Capture the cell that displays the provided text and extract its [X, Y] central coordinate. 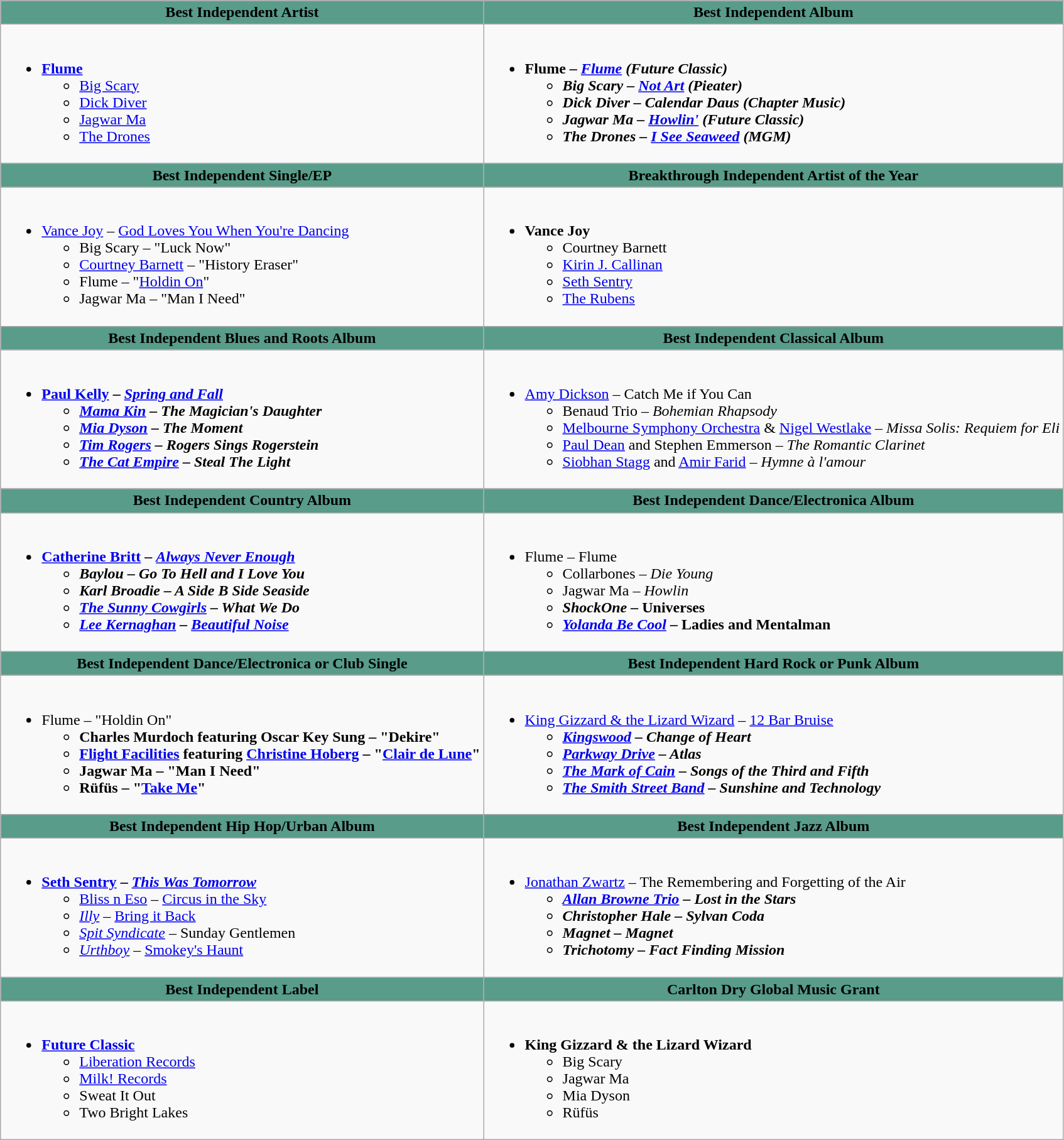
Vance Joy – God Loves You When You're DancingBig Scary – "Luck Now"Courtney Barnett – "History Eraser"Flume – "Holdin On"Jagwar Ma – "Man I Need" [242, 256]
Flume – FlumeCollarbones – Die YoungJagwar Ma – HowlinShockOne – UniversesYolanda Be Cool – Ladies and Mentalman [774, 582]
Seth Sentry – This Was TomorrowBliss n Eso – Circus in the SkyIlly – Bring it BackSpit Syndicate – Sunday GentlemenUrthboy – Smokey's Haunt [242, 907]
King Gizzard & the Lizard WizardBig ScaryJagwar MaMia DysonRüfüs [774, 1070]
Best Independent Country Album [242, 501]
Vance JoyCourtney BarnettKirin J. CallinanSeth SentryThe Rubens [774, 256]
Best Independent Dance/Electronica or Club Single [242, 663]
Best Independent Hard Rock or Punk Album [774, 663]
Best Independent Blues and Roots Album [242, 338]
Best Independent Dance/Electronica Album [774, 501]
Best Independent Artist [242, 13]
FlumeBig ScaryDick DiverJagwar MaThe Drones [242, 94]
Breakthrough Independent Artist of the Year [774, 175]
Future ClassicLiberation RecordsMilk! RecordsSweat It OutTwo Bright Lakes [242, 1070]
Best Independent Hip Hop/Urban Album [242, 826]
Best Independent Classical Album [774, 338]
Best Independent Label [242, 989]
Carlton Dry Global Music Grant [774, 989]
Best Independent Album [774, 13]
Best Independent Single/EP [242, 175]
Best Independent Jazz Album [774, 826]
